Provide the (x, y) coordinate of the cell's center where the given text is located.  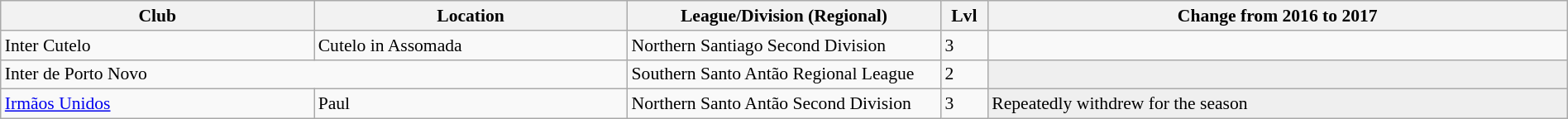
League/Division (Regional) (784, 16)
Irmãos Unidos (157, 104)
2 (964, 74)
Southern Santo Antão Regional League (784, 74)
Inter Cutelo (157, 45)
Inter de Porto Novo (314, 74)
Northern Santiago Second Division (784, 45)
Lvl (964, 16)
Club (157, 16)
Location (471, 16)
Repeatedly withdrew for the season (1277, 104)
Paul (471, 104)
Northern Santo Antão Second Division (784, 104)
Change from 2016 to 2017 (1277, 16)
Cutelo in Assomada (471, 45)
